From the cell containing the given text, extract its center point as (X, Y) coordinate. 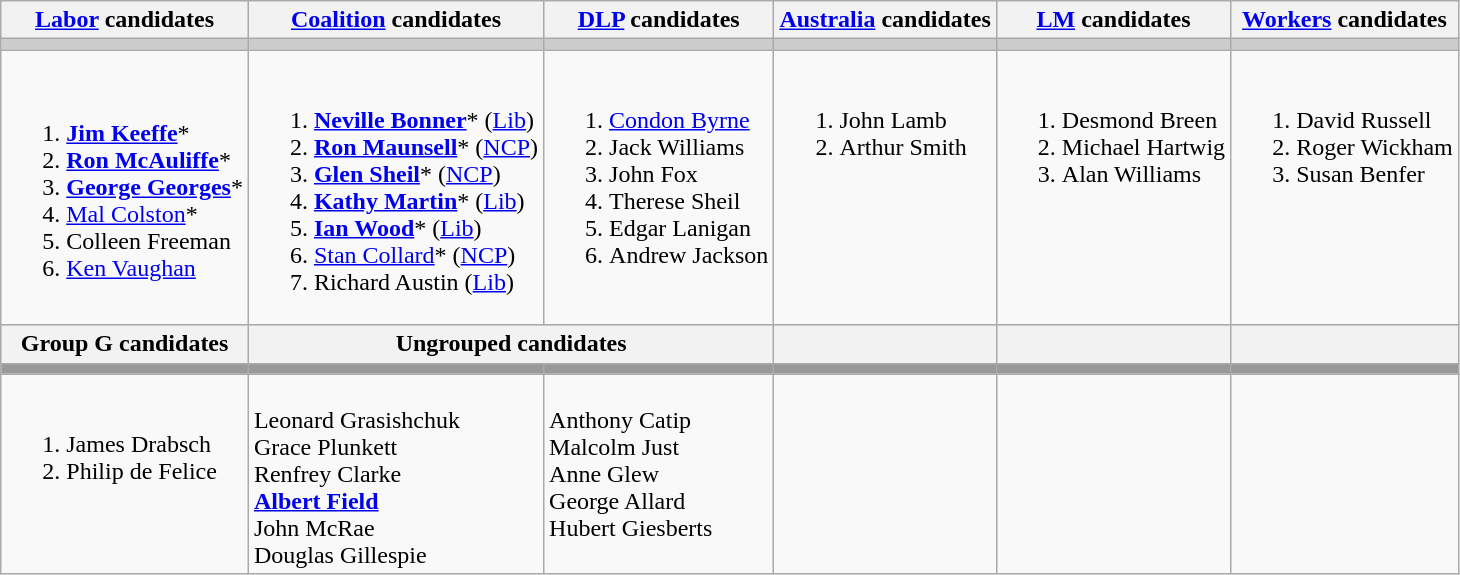
Condon ByrneJack WilliamsJohn FoxTherese SheilEdgar LaniganAndrew Jackson (659, 188)
Group G candidates (125, 344)
James DrabschPhilip de Felice (125, 474)
Ungrouped candidates (510, 344)
John LambArthur Smith (885, 188)
DLP candidates (659, 20)
Anthony Catip Malcolm Just Anne Glew George Allard Hubert Giesberts (659, 474)
Coalition candidates (396, 20)
Neville Bonner* (Lib)Ron Maunsell* (NCP)Glen Sheil* (NCP)Kathy Martin* (Lib)Ian Wood* (Lib)Stan Collard* (NCP)Richard Austin (Lib) (396, 188)
Australia candidates (885, 20)
LM candidates (1113, 20)
Labor candidates (125, 20)
Leonard Grasishchuk Grace Plunkett Renfrey Clarke Albert Field John McRae Douglas Gillespie (396, 474)
Desmond BreenMichael HartwigAlan Williams (1113, 188)
David RussellRoger WickhamSusan Benfer (1345, 188)
Jim Keeffe*Ron McAuliffe*George Georges*Mal Colston*Colleen FreemanKen Vaughan (125, 188)
Workers candidates (1345, 20)
